For the text-containing cell, return its midpoint in (x, y) coordinate format. 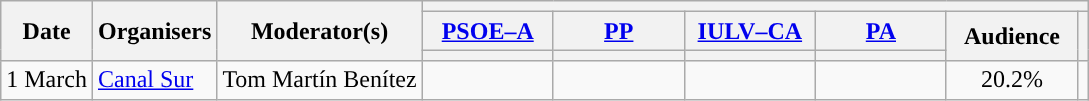
PA (880, 31)
Moderator(s) (320, 31)
Date (47, 31)
IULV–CA (750, 31)
Audience (1012, 36)
Canal Sur (154, 80)
PSOE–A (488, 31)
Tom Martín Benítez (320, 80)
PP (618, 31)
20.2% (1012, 80)
Organisers (154, 31)
1 March (47, 80)
